Locate the cell with the specified text and output its [x, y] center coordinate. 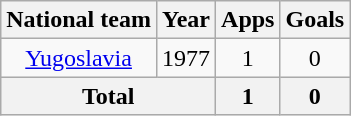
Goals [315, 20]
Year [186, 20]
Total [108, 96]
Yugoslavia [79, 58]
National team [79, 20]
Apps [248, 20]
1977 [186, 58]
